Output the [x, y] coordinate of the center of the cell containing the given text.  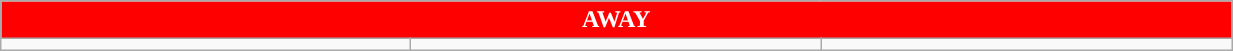
AWAY [616, 20]
